Pinpoint the cell where the given text exists, returning its (X, Y) midpoint coordinate. 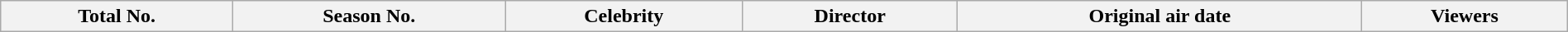
Original air date (1159, 16)
Season No. (369, 16)
Director (850, 16)
Total No. (117, 16)
Viewers (1465, 16)
Celebrity (624, 16)
